From the cell containing the given text, extract its center point as [x, y] coordinate. 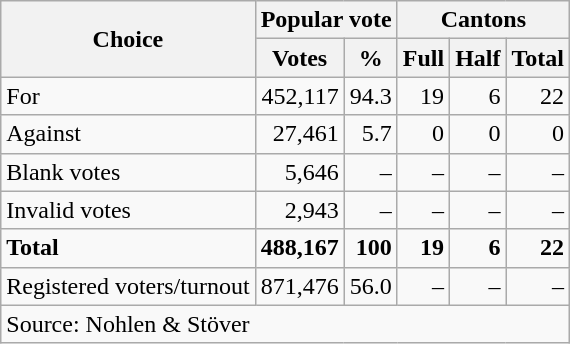
56.0 [370, 286]
Full [423, 58]
% [370, 58]
27,461 [300, 134]
871,476 [300, 286]
Choice [128, 39]
452,117 [300, 96]
5,646 [300, 172]
Half [478, 58]
488,167 [300, 248]
Popular vote [326, 20]
Blank votes [128, 172]
Votes [300, 58]
Against [128, 134]
2,943 [300, 210]
For [128, 96]
5.7 [370, 134]
Invalid votes [128, 210]
100 [370, 248]
94.3 [370, 96]
Registered voters/turnout [128, 286]
Source: Nohlen & Stöver [286, 324]
Cantons [483, 20]
